Detect which cell encompasses the target text, then output its (x, y) center coordinate. 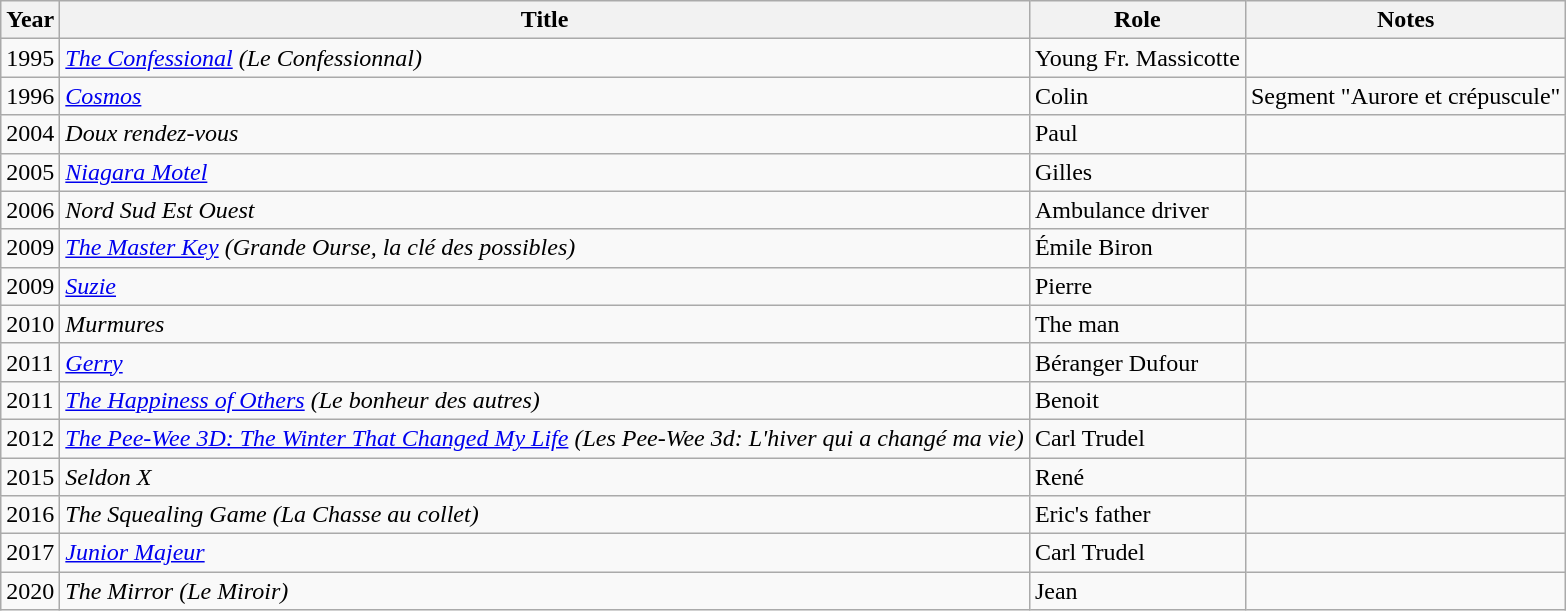
2017 (30, 553)
Émile Biron (1137, 248)
René (1137, 477)
The man (1137, 324)
2010 (30, 324)
The Master Key (Grande Ourse, la clé des possibles) (545, 248)
Gilles (1137, 172)
Murmures (545, 324)
Cosmos (545, 96)
1995 (30, 58)
Paul (1137, 134)
Jean (1137, 591)
Nord Sud Est Ouest (545, 210)
The Pee-Wee 3D: The Winter That Changed My Life (Les Pee-Wee 3d: L'hiver qui a changé ma vie) (545, 438)
Ambulance driver (1137, 210)
Doux rendez-vous (545, 134)
The Mirror (Le Miroir) (545, 591)
Béranger Dufour (1137, 362)
The Confessional (Le Confessionnal) (545, 58)
Seldon X (545, 477)
2016 (30, 515)
1996 (30, 96)
Young Fr. Massicotte (1137, 58)
Year (30, 20)
Junior Majeur (545, 553)
Notes (1406, 20)
The Squealing Game (La Chasse au collet) (545, 515)
Suzie (545, 286)
2006 (30, 210)
Colin (1137, 96)
2004 (30, 134)
Pierre (1137, 286)
Gerry (545, 362)
The Happiness of Others (Le bonheur des autres) (545, 400)
Niagara Motel (545, 172)
2015 (30, 477)
2020 (30, 591)
Eric's father (1137, 515)
Segment "Aurore et crépuscule" (1406, 96)
Title (545, 20)
Role (1137, 20)
Benoit (1137, 400)
2012 (30, 438)
2005 (30, 172)
